Scan for the cell matching the given text and deliver its [x, y] coordinate at center. 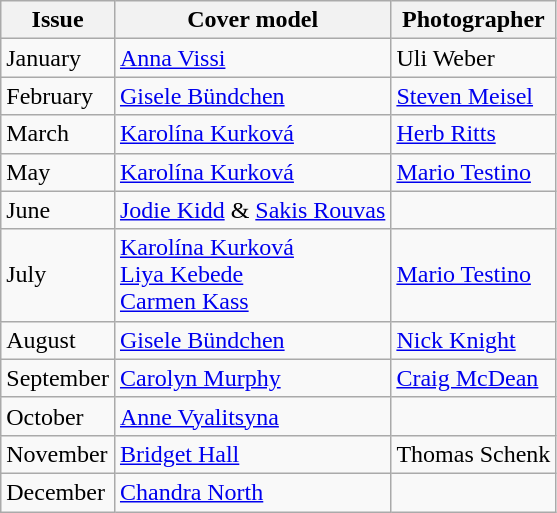
September [58, 378]
Anne Vyalitsyna [252, 416]
Craig McDean [474, 378]
Uli Weber [474, 58]
February [58, 96]
Steven Meisel [474, 96]
Anna Vissi [252, 58]
Jodie Kidd & Sakis Rouvas [252, 210]
June [58, 210]
Nick Knight [474, 340]
July [58, 275]
Karolína KurkováLiya KebedeCarmen Kass [252, 275]
Thomas Schenk [474, 454]
Bridget Hall [252, 454]
Cover model [252, 20]
Carolyn Murphy [252, 378]
August [58, 340]
Chandra North [252, 492]
Herb Ritts [474, 134]
October [58, 416]
March [58, 134]
Photographer [474, 20]
December [58, 492]
November [58, 454]
Issue [58, 20]
May [58, 172]
January [58, 58]
